Search for the cell housing the specified text and yield its [x, y] center coordinate. 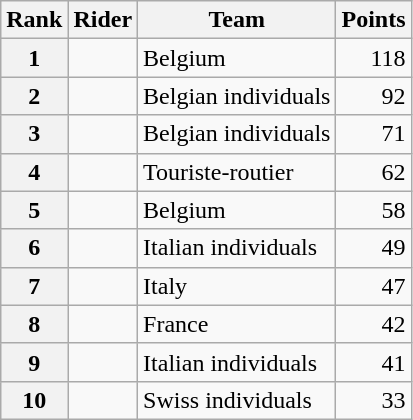
49 [374, 248]
5 [34, 210]
42 [374, 324]
92 [374, 96]
6 [34, 248]
France [237, 324]
Points [374, 20]
1 [34, 58]
47 [374, 286]
4 [34, 172]
Team [237, 20]
118 [374, 58]
Touriste-routier [237, 172]
7 [34, 286]
9 [34, 362]
62 [374, 172]
10 [34, 400]
33 [374, 400]
2 [34, 96]
Rider [103, 20]
Rank [34, 20]
3 [34, 134]
71 [374, 134]
41 [374, 362]
Italy [237, 286]
Swiss individuals [237, 400]
58 [374, 210]
8 [34, 324]
